Capture the cell that displays the provided text and extract its (x, y) central coordinate. 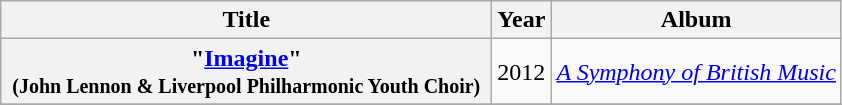
Album (696, 20)
2012 (522, 72)
A Symphony of British Music (696, 72)
Year (522, 20)
"Imagine"(John Lennon & Liverpool Philharmonic Youth Choir) (246, 72)
Title (246, 20)
